Pinpoint the cell where the given text exists, returning its (x, y) midpoint coordinate. 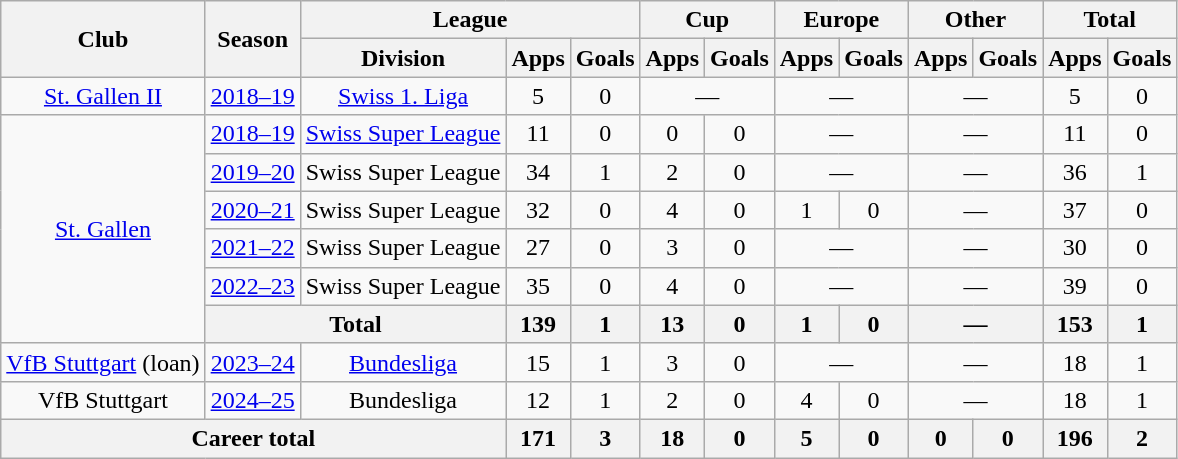
30 (1075, 248)
2020–21 (252, 210)
171 (538, 438)
Season (252, 39)
Swiss 1. Liga (403, 96)
St. Gallen (103, 229)
27 (538, 248)
32 (538, 210)
2024–25 (252, 400)
VfB Stuttgart (103, 400)
Division (403, 58)
2021–22 (252, 248)
153 (1075, 324)
15 (538, 362)
St. Gallen II (103, 96)
12 (538, 400)
139 (538, 324)
35 (538, 286)
2022–23 (252, 286)
36 (1075, 172)
34 (538, 172)
VfB Stuttgart (loan) (103, 362)
Career total (254, 438)
37 (1075, 210)
2023–24 (252, 362)
13 (672, 324)
196 (1075, 438)
Europe (841, 20)
Cup (707, 20)
39 (1075, 286)
2019–20 (252, 172)
Club (103, 39)
League (470, 20)
Other (975, 20)
